Locate the cell with the specified text and output its (x, y) center coordinate. 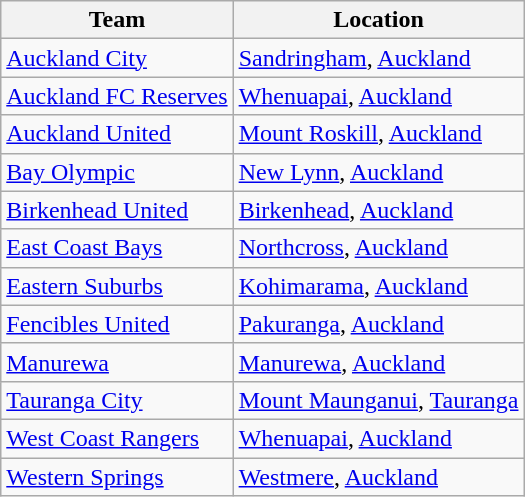
Western Springs (117, 477)
Sandringham, Auckland (378, 58)
Westmere, Auckland (378, 477)
New Lynn, Auckland (378, 172)
Manurewa (117, 362)
Manurewa, Auckland (378, 362)
Mount Roskill, Auckland (378, 134)
East Coast Bays (117, 248)
Eastern Suburbs (117, 286)
Pakuranga, Auckland (378, 324)
Bay Olympic (117, 172)
Northcross, Auckland (378, 248)
Birkenhead United (117, 210)
Location (378, 20)
Auckland United (117, 134)
Mount Maunganui, Tauranga (378, 400)
Birkenhead, Auckland (378, 210)
Tauranga City (117, 400)
Fencibles United (117, 324)
Auckland FC Reserves (117, 96)
West Coast Rangers (117, 438)
Team (117, 20)
Kohimarama, Auckland (378, 286)
Auckland City (117, 58)
